Return (X, Y) of the center of cell containing provided text 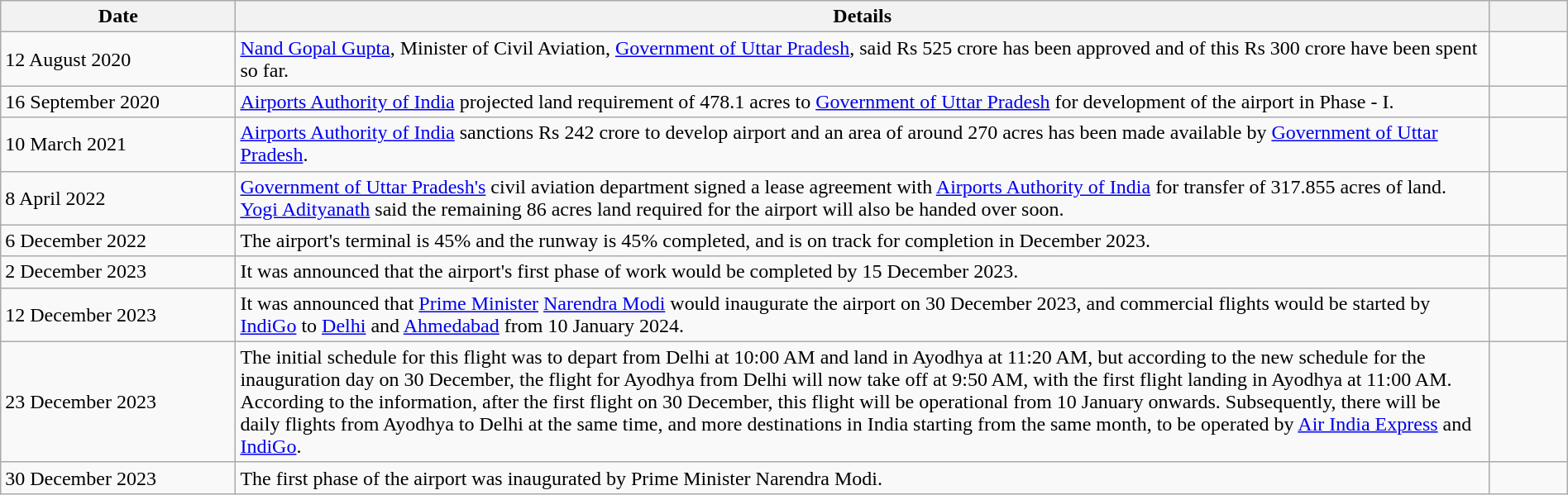
16 September 2020 (118, 102)
2 December 2023 (118, 272)
6 December 2022 (118, 240)
The airport's terminal is 45% and the runway is 45% completed, and is on track for completion in December 2023. (863, 240)
12 December 2023 (118, 314)
12 August 2020 (118, 59)
30 December 2023 (118, 478)
23 December 2023 (118, 402)
The first phase of the airport was inaugurated by Prime Minister Narendra Modi. (863, 478)
Airports Authority of India projected land requirement of 478.1 acres to Government of Uttar Pradesh for development of the airport in Phase - I. (863, 102)
Details (863, 17)
It was announced that the airport's first phase of work would be completed by 15 December 2023. (863, 272)
10 March 2021 (118, 144)
Date (118, 17)
8 April 2022 (118, 198)
